Provide the [x, y] coordinate of the cell's center where the given text is located.  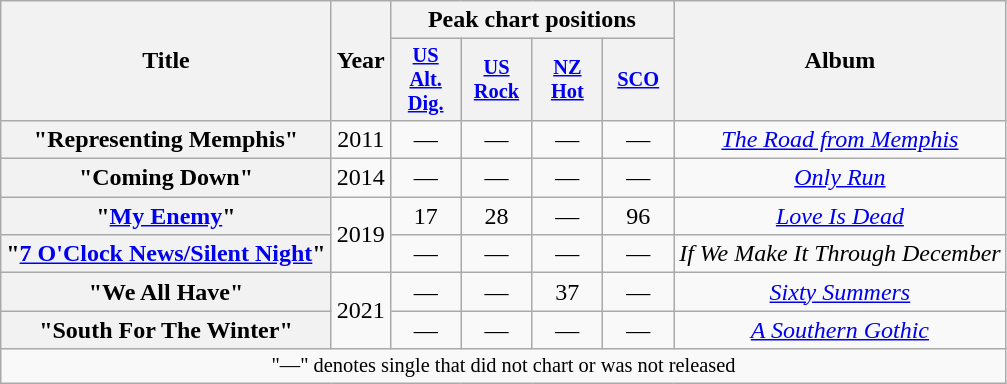
2014 [360, 178]
"My Enemy" [166, 216]
"Coming Down" [166, 178]
Only Run [840, 178]
Year [360, 61]
Love Is Dead [840, 216]
96 [638, 216]
Title [166, 61]
The Road from Memphis [840, 139]
Sixty Summers [840, 292]
SCO [638, 80]
"Representing Memphis" [166, 139]
28 [496, 216]
2011 [360, 139]
NZHot [568, 80]
USAlt.Dig. [426, 80]
2019 [360, 235]
"—" denotes single that did not chart or was not released [504, 366]
2021 [360, 311]
A Southern Gothic [840, 330]
Peak chart positions [532, 20]
Album [840, 61]
USRock [496, 80]
"We All Have" [166, 292]
17 [426, 216]
If We Make It Through December [840, 254]
"South For The Winter" [166, 330]
"7 O'Clock News/Silent Night" [166, 254]
37 [568, 292]
